Extract the [X, Y] coordinate from the center of the cell holding the provided text.  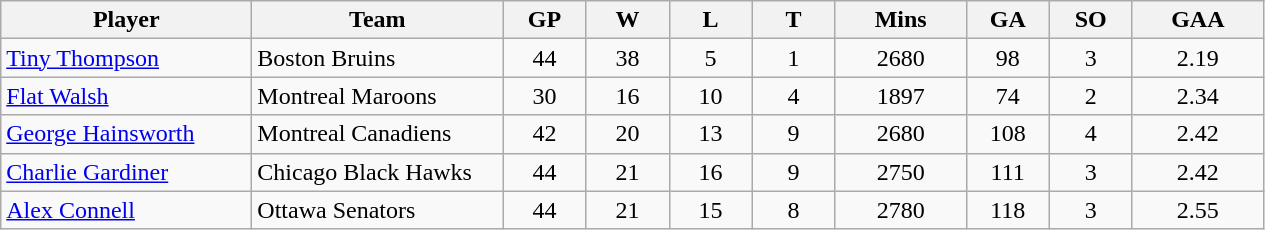
Alex Connell [126, 210]
SO [1090, 20]
GA [1008, 20]
GP [544, 20]
111 [1008, 172]
Montreal Maroons [378, 96]
74 [1008, 96]
2 [1090, 96]
Ottawa Senators [378, 210]
2.19 [1198, 58]
2780 [900, 210]
Charlie Gardiner [126, 172]
30 [544, 96]
Player [126, 20]
George Hainsworth [126, 134]
Flat Walsh [126, 96]
108 [1008, 134]
Boston Bruins [378, 58]
GAA [1198, 20]
8 [794, 210]
2750 [900, 172]
Montreal Canadiens [378, 134]
2.34 [1198, 96]
42 [544, 134]
1 [794, 58]
L [710, 20]
T [794, 20]
Mins [900, 20]
20 [628, 134]
1897 [900, 96]
Tiny Thompson [126, 58]
10 [710, 96]
Team [378, 20]
118 [1008, 210]
2.55 [1198, 210]
Chicago Black Hawks [378, 172]
15 [710, 210]
98 [1008, 58]
13 [710, 134]
W [628, 20]
5 [710, 58]
38 [628, 58]
